Capture the cell that displays the provided text and extract its [x, y] central coordinate. 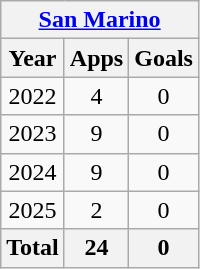
Total [33, 248]
Year [33, 58]
2024 [33, 172]
24 [96, 248]
San Marino [100, 20]
2023 [33, 134]
2025 [33, 210]
2022 [33, 96]
4 [96, 96]
2 [96, 210]
Goals [164, 58]
Apps [96, 58]
